Identify which cell holds the provided text, then report its (x, y) central coordinate. 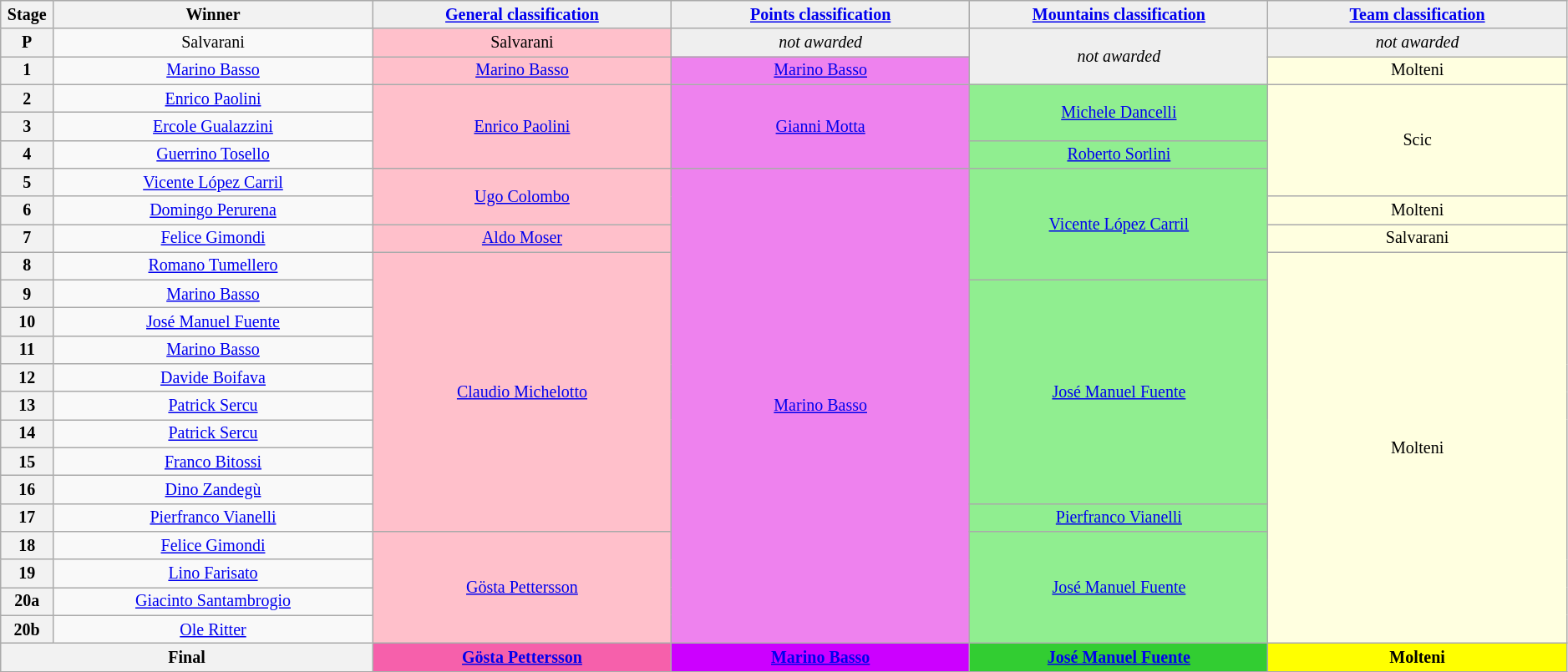
Points classification (820, 15)
14 (27, 434)
18 (27, 546)
10 (27, 322)
16 (27, 489)
9 (27, 294)
7 (27, 239)
Roberto Sorlini (1119, 154)
19 (27, 573)
Ole Ritter (214, 629)
Ercole Gualazzini (214, 127)
Winner (214, 15)
11 (27, 351)
5 (27, 182)
P (27, 43)
Guerrino Tosello (214, 154)
Final (187, 658)
General classification (521, 15)
Mountains classification (1119, 15)
13 (27, 406)
Dino Zandegù (214, 489)
Franco Bitossi (214, 462)
Aldo Moser (521, 239)
15 (27, 462)
Ugo Colombo (521, 197)
2 (27, 99)
Claudio Michelotto (521, 392)
Giacinto Santambrogio (214, 601)
20a (27, 601)
20b (27, 629)
12 (27, 377)
Scic (1417, 140)
4 (27, 154)
Team classification (1417, 15)
Davide Boifava (214, 377)
Lino Farisato (214, 573)
Michele Dancelli (1119, 112)
Gianni Motta (820, 126)
17 (27, 518)
3 (27, 127)
Stage (27, 15)
8 (27, 265)
6 (27, 210)
Romano Tumellero (214, 265)
1 (27, 70)
Domingo Perurena (214, 210)
